From the cell containing the given text, extract its center point as (X, Y) coordinate. 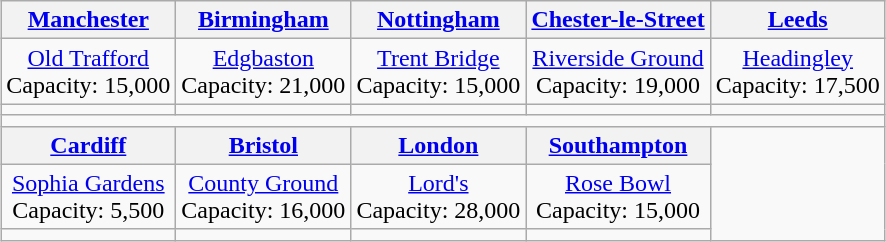
Trent BridgeCapacity: 15,000 (438, 72)
Sophia GardensCapacity: 5,500 (88, 196)
Lord'sCapacity: 28,000 (438, 196)
Manchester (88, 20)
Southampton (618, 145)
Chester-le-Street (618, 20)
HeadingleyCapacity: 17,500 (798, 72)
Riverside GroundCapacity: 19,000 (618, 72)
Rose BowlCapacity: 15,000 (618, 196)
Birmingham (264, 20)
EdgbastonCapacity: 21,000 (264, 72)
Leeds (798, 20)
Old TraffordCapacity: 15,000 (88, 72)
London (438, 145)
Bristol (264, 145)
Nottingham (438, 20)
County GroundCapacity: 16,000 (264, 196)
Cardiff (88, 145)
